Pinpoint the cell where the given text exists, returning its (X, Y) midpoint coordinate. 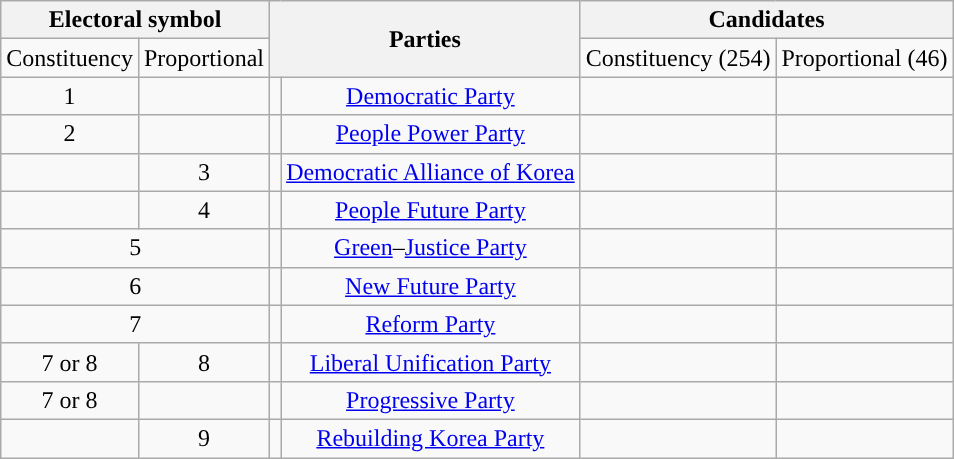
2 (70, 134)
Rebuilding Korea Party (431, 438)
Democratic Party (431, 96)
9 (204, 438)
Constituency (70, 58)
Proportional (46) (864, 58)
Proportional (204, 58)
Progressive Party (431, 400)
People Power Party (431, 134)
Democratic Alliance of Korea (431, 172)
Liberal Unification Party (431, 362)
People Future Party (431, 210)
Parties (426, 39)
1 (70, 96)
New Future Party (431, 286)
5 (136, 248)
Candidates (766, 20)
Green–Justice Party (431, 248)
Reform Party (431, 324)
6 (136, 286)
Electoral symbol (136, 20)
3 (204, 172)
7 (136, 324)
8 (204, 362)
4 (204, 210)
Constituency (254) (678, 58)
